Provide the [X, Y] coordinate of the cell's center where the given text is located.  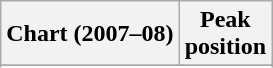
Chart (2007–08) [90, 34]
Peak position [225, 34]
